Return the (x, y) coordinate for the center point of the cell that contains the specified text.  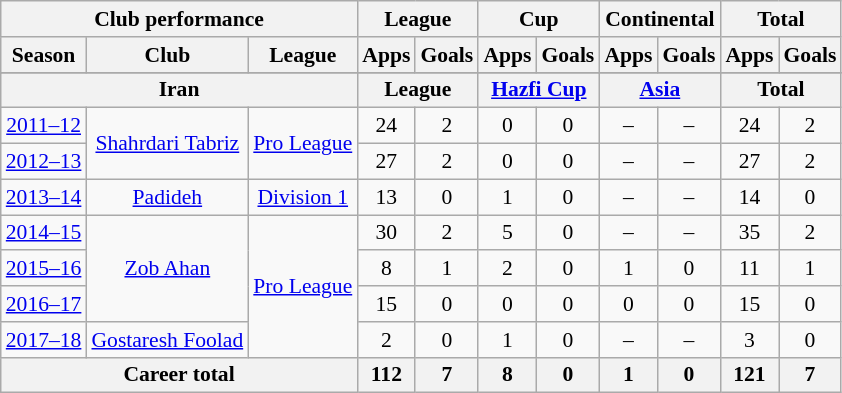
11 (749, 269)
Iran (180, 90)
2017–18 (44, 340)
Club (167, 55)
Division 1 (302, 197)
121 (749, 375)
35 (749, 233)
112 (386, 375)
2013–14 (44, 197)
Continental (660, 19)
13 (386, 197)
2011–12 (44, 126)
Gostaresh Foolad (167, 340)
5 (507, 233)
Padideh (167, 197)
2014–15 (44, 233)
Club performance (180, 19)
2012–13 (44, 162)
Zob Ahan (167, 268)
Career total (180, 375)
3 (749, 340)
2015–16 (44, 269)
Asia (660, 90)
30 (386, 233)
14 (749, 197)
Cup (538, 19)
Shahrdari Tabriz (167, 144)
2016–17 (44, 304)
Hazfi Cup (538, 90)
Season (44, 55)
